Provide the (X, Y) coordinate of the cell's center where the given text is located.  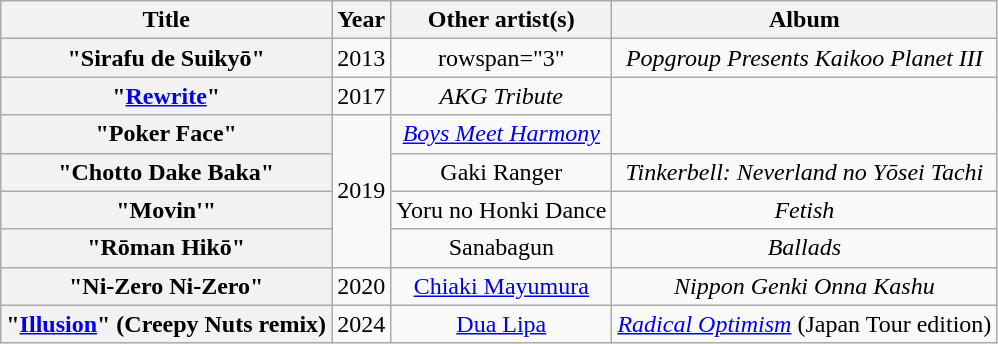
rowspan="3" (502, 58)
Yoru no Honki Dance (502, 210)
"Ni-Zero Ni-Zero" (166, 286)
"Movin'" (166, 210)
2017 (362, 96)
"Poker Face" (166, 134)
"Rewrite" (166, 96)
Other artist(s) (502, 20)
"Rōman Hikō" (166, 248)
2019 (362, 191)
"Sirafu de Suikyō" (166, 58)
Year (362, 20)
Radical Optimism (Japan Tour edition) (804, 324)
Fetish (804, 210)
Nippon Genki Onna Kashu (804, 286)
Gaki Ranger (502, 172)
Boys Meet Harmony (502, 134)
Chiaki Mayumura (502, 286)
"Chotto Dake Baka" (166, 172)
"Illusion" (Creepy Nuts remix) (166, 324)
Sanabagun (502, 248)
Title (166, 20)
2020 (362, 286)
2024 (362, 324)
2013 (362, 58)
Album (804, 20)
Popgroup Presents Kaikoo Planet III (804, 58)
Ballads (804, 248)
Dua Lipa (502, 324)
Tinkerbell: Neverland no Yōsei Tachi (804, 172)
AKG Tribute (502, 96)
